Scan for the cell matching the given text and deliver its [x, y] coordinate at center. 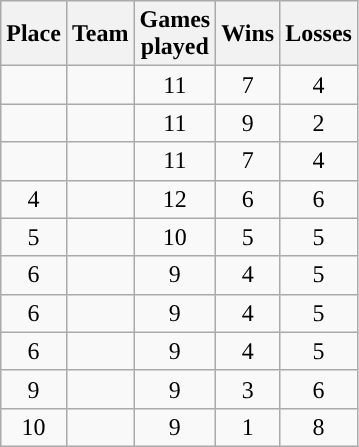
2 [319, 123]
Team [100, 34]
12 [175, 199]
Losses [319, 34]
Place [34, 34]
1 [248, 427]
Wins [248, 34]
8 [319, 427]
Gamesplayed [175, 34]
3 [248, 389]
